Locate the cell with the specified text and output its [x, y] center coordinate. 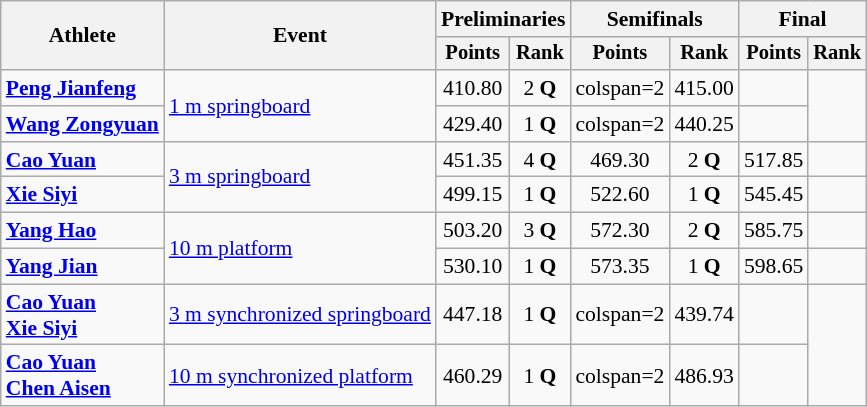
451.35 [473, 160]
439.74 [704, 314]
572.30 [620, 231]
410.80 [473, 88]
Event [300, 36]
4 Q [540, 160]
522.60 [620, 195]
460.29 [473, 376]
Preliminaries [503, 19]
440.25 [704, 124]
Yang Jian [82, 267]
Yang Hao [82, 231]
1 m springboard [300, 106]
469.30 [620, 160]
3 m synchronized springboard [300, 314]
545.45 [774, 195]
530.10 [473, 267]
598.65 [774, 267]
415.00 [704, 88]
Semifinals [654, 19]
573.35 [620, 267]
517.85 [774, 160]
499.15 [473, 195]
Wang Zongyuan [82, 124]
Cao YuanChen Aisen [82, 376]
Peng Jianfeng [82, 88]
10 m synchronized platform [300, 376]
Athlete [82, 36]
585.75 [774, 231]
3 Q [540, 231]
3 m springboard [300, 178]
486.93 [704, 376]
Cao YuanXie Siyi [82, 314]
Cao Yuan [82, 160]
Final [802, 19]
447.18 [473, 314]
Xie Siyi [82, 195]
429.40 [473, 124]
503.20 [473, 231]
10 m platform [300, 248]
